Pinpoint the cell where the given text exists, returning its (X, Y) midpoint coordinate. 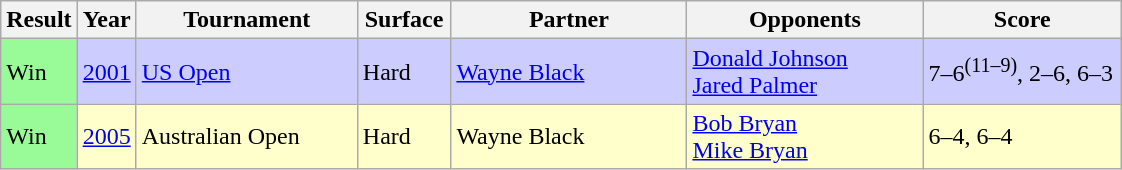
Bob Bryan Mike Bryan (805, 136)
Partner (569, 20)
Score (1022, 20)
Result (39, 20)
Year (106, 20)
Donald Johnson Jared Palmer (805, 72)
2005 (106, 136)
US Open (246, 72)
7–6(11–9), 2–6, 6–3 (1022, 72)
2001 (106, 72)
Surface (404, 20)
6–4, 6–4 (1022, 136)
Tournament (246, 20)
Opponents (805, 20)
Australian Open (246, 136)
